Return (x, y) of the center of cell containing provided text 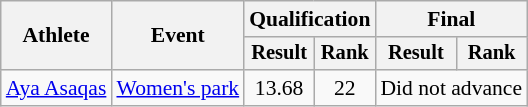
Event (178, 36)
Athlete (56, 36)
13.68 (279, 88)
Women's park (178, 88)
Final (451, 19)
Qualification (310, 19)
Did not advance (451, 88)
22 (344, 88)
Aya Asaqas (56, 88)
